Determine the [X, Y] coordinate at the center of the cell enclosing the given text.  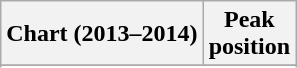
Peakposition [249, 34]
Chart (2013–2014) [102, 34]
